Pinpoint the cell where the given text exists, returning its (X, Y) midpoint coordinate. 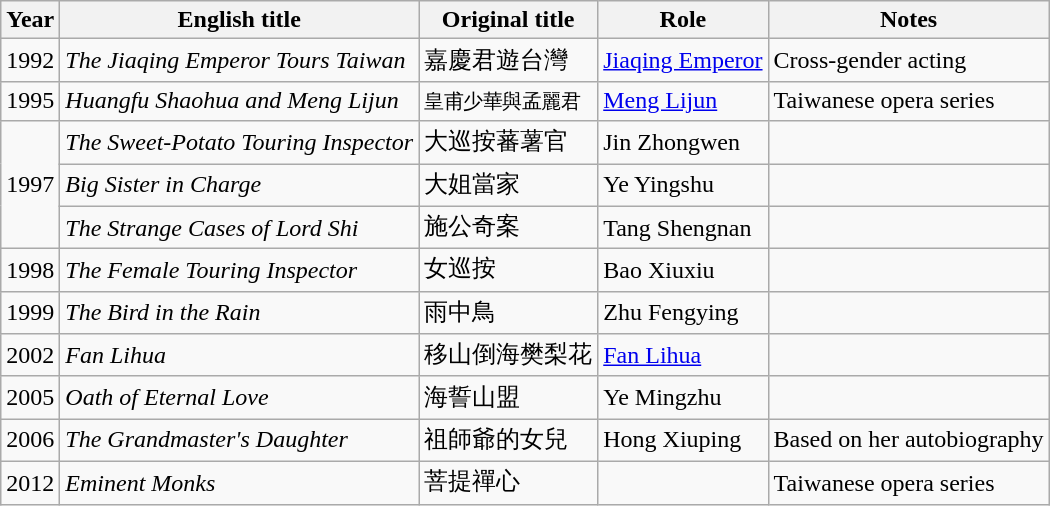
Big Sister in Charge (240, 186)
Tang Shengnan (683, 228)
The Bird in the Rain (240, 312)
The Jiaqing Emperor Tours Taiwan (240, 60)
大巡按蕃薯官 (508, 142)
2012 (30, 482)
1995 (30, 101)
1998 (30, 270)
Hong Xiuping (683, 440)
1992 (30, 60)
菩提禪心 (508, 482)
Bao Xiuxiu (683, 270)
The Grandmaster's Daughter (240, 440)
嘉慶君遊台灣 (508, 60)
女巡按 (508, 270)
雨中鳥 (508, 312)
The Strange Cases of Lord Shi (240, 228)
Zhu Fengying (683, 312)
1997 (30, 185)
Jiaqing Emperor (683, 60)
1999 (30, 312)
Huangfu Shaohua and Meng Lijun (240, 101)
Eminent Monks (240, 482)
皇甫少華與孟麗君 (508, 101)
Year (30, 20)
Cross-gender acting (908, 60)
移山倒海樊梨花 (508, 356)
Original title (508, 20)
Meng Lijun (683, 101)
2002 (30, 356)
Ye Mingzhu (683, 398)
大姐當家 (508, 186)
施公奇案 (508, 228)
Notes (908, 20)
Role (683, 20)
Based on her autobiography (908, 440)
2006 (30, 440)
The Sweet-Potato Touring Inspector (240, 142)
2005 (30, 398)
The Female Touring Inspector (240, 270)
Jin Zhongwen (683, 142)
海誓山盟 (508, 398)
English title (240, 20)
祖師爺的女兒 (508, 440)
Oath of Eternal Love (240, 398)
Ye Yingshu (683, 186)
